Scan for the cell matching the given text and deliver its (X, Y) coordinate at center. 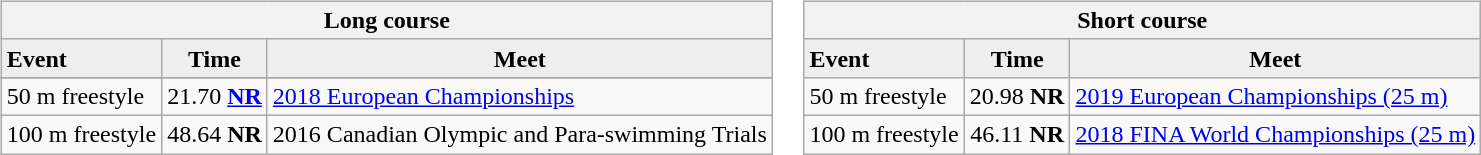
2019 European Championships (25 m) (1276, 96)
Long course (386, 20)
21.70 NR (215, 96)
2018 FINA World Championships (25 m) (1276, 134)
Short course (1142, 20)
2018 European Championships (520, 96)
20.98 NR (1017, 96)
48.64 NR (215, 134)
2016 Canadian Olympic and Para-swimming Trials (520, 134)
46.11 NR (1017, 134)
